Scan for the cell matching the given text and deliver its (X, Y) coordinate at center. 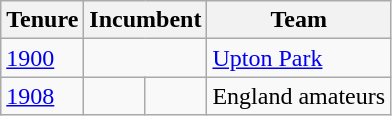
Incumbent (146, 20)
Team (299, 20)
England amateurs (299, 96)
1900 (42, 58)
Upton Park (299, 58)
1908 (42, 96)
Tenure (42, 20)
